Identify which cell holds the provided text, then report its [X, Y] central coordinate. 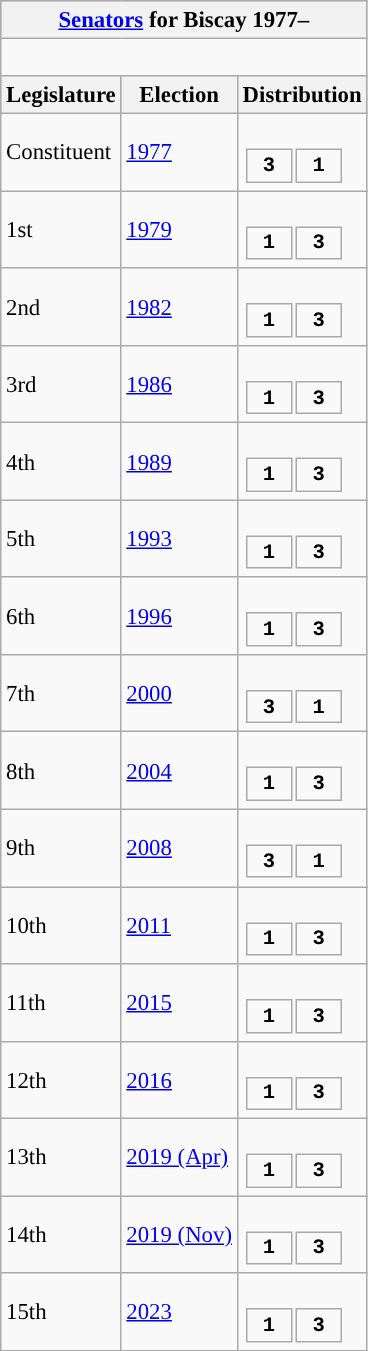
Legislature [61, 95]
2015 [179, 1002]
1979 [179, 230]
15th [61, 1312]
1986 [179, 384]
3rd [61, 384]
2004 [179, 770]
Senators for Biscay 1977– [184, 20]
2011 [179, 926]
2019 (Nov) [179, 1234]
2nd [61, 306]
12th [61, 1080]
6th [61, 616]
13th [61, 1158]
8th [61, 770]
Distribution [302, 95]
2019 (Apr) [179, 1158]
1993 [179, 538]
10th [61, 926]
1982 [179, 306]
9th [61, 848]
1st [61, 230]
2023 [179, 1312]
7th [61, 694]
Election [179, 95]
14th [61, 1234]
Constituent [61, 152]
2000 [179, 694]
1977 [179, 152]
11th [61, 1002]
5th [61, 538]
1996 [179, 616]
2016 [179, 1080]
4th [61, 462]
1989 [179, 462]
2008 [179, 848]
